Locate the cell with the specified text and output its (X, Y) center coordinate. 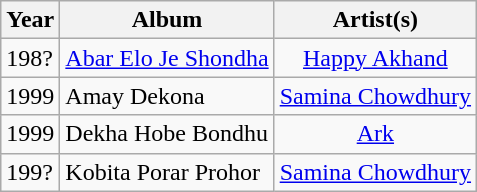
Abar Elo Je Shondha (167, 58)
Dekha Hobe Bondhu (167, 134)
Kobita Porar Prohor (167, 172)
Amay Dekona (167, 96)
Ark (375, 134)
199? (30, 172)
Artist(s) (375, 20)
Album (167, 20)
Year (30, 20)
Happy Akhand (375, 58)
198? (30, 58)
